Extract the [X, Y] coordinate from the center of the cell holding the provided text.  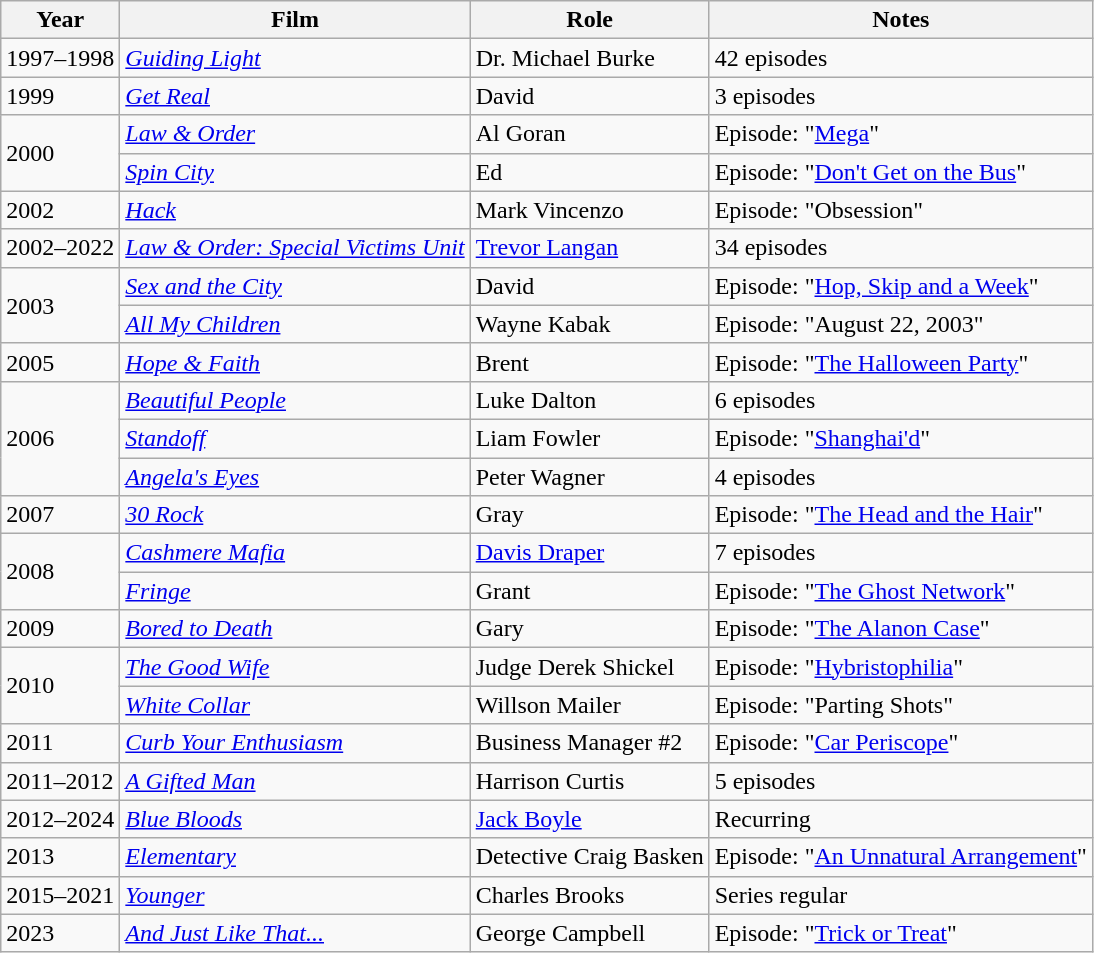
Episode: "Obsession" [900, 210]
Luke Dalton [590, 400]
6 episodes [900, 400]
The Good Wife [295, 667]
1999 [60, 96]
2010 [60, 686]
Episode: "August 22, 2003" [900, 324]
2000 [60, 153]
Elementary [295, 857]
2011 [60, 743]
Dr. Michael Burke [590, 58]
Recurring [900, 819]
Law & Order: Special Victims Unit [295, 248]
Episode: "Mega" [900, 134]
Grant [590, 591]
Episode: "The Alanon Case" [900, 629]
Gray [590, 515]
2011–2012 [60, 781]
Standoff [295, 438]
42 episodes [900, 58]
2002 [60, 210]
Gary [590, 629]
Charles Brooks [590, 895]
Business Manager #2 [590, 743]
34 episodes [900, 248]
2005 [60, 362]
Episode: "Hop, Skip and a Week" [900, 286]
Trevor Langan [590, 248]
2015–2021 [60, 895]
Angela's Eyes [295, 477]
Al Goran [590, 134]
Episode: "Shanghai'd" [900, 438]
And Just Like That... [295, 933]
2002–2022 [60, 248]
4 episodes [900, 477]
Willson Mailer [590, 705]
Film [295, 20]
2006 [60, 438]
Curb Your Enthusiasm [295, 743]
Get Real [295, 96]
Spin City [295, 172]
Notes [900, 20]
Year [60, 20]
Ed [590, 172]
Detective Craig Basken [590, 857]
Episode: "Hybristophilia" [900, 667]
Younger [295, 895]
Episode: "Trick or Treat" [900, 933]
2013 [60, 857]
Judge Derek Shickel [590, 667]
Guiding Light [295, 58]
All My Children [295, 324]
Episode: "The Halloween Party" [900, 362]
Blue Bloods [295, 819]
Role [590, 20]
Harrison Curtis [590, 781]
2009 [60, 629]
5 episodes [900, 781]
Wayne Kabak [590, 324]
2012–2024 [60, 819]
Hope & Faith [295, 362]
Mark Vincenzo [590, 210]
Law & Order [295, 134]
Episode: "Car Periscope" [900, 743]
Fringe [295, 591]
Brent [590, 362]
1997–1998 [60, 58]
Jack Boyle [590, 819]
30 Rock [295, 515]
Episode: "The Head and the Hair" [900, 515]
Episode: "An Unnatural Arrangement" [900, 857]
Episode: "Parting Shots" [900, 705]
Sex and the City [295, 286]
Bored to Death [295, 629]
Davis Draper [590, 553]
3 episodes [900, 96]
2008 [60, 572]
White Collar [295, 705]
Peter Wagner [590, 477]
2023 [60, 933]
George Campbell [590, 933]
2007 [60, 515]
Episode: "Don't Get on the Bus" [900, 172]
Hack [295, 210]
A Gifted Man [295, 781]
Series regular [900, 895]
2003 [60, 305]
Episode: "The Ghost Network" [900, 591]
7 episodes [900, 553]
Cashmere Mafia [295, 553]
Liam Fowler [590, 438]
Beautiful People [295, 400]
